Search for the cell housing the specified text and yield its (X, Y) center coordinate. 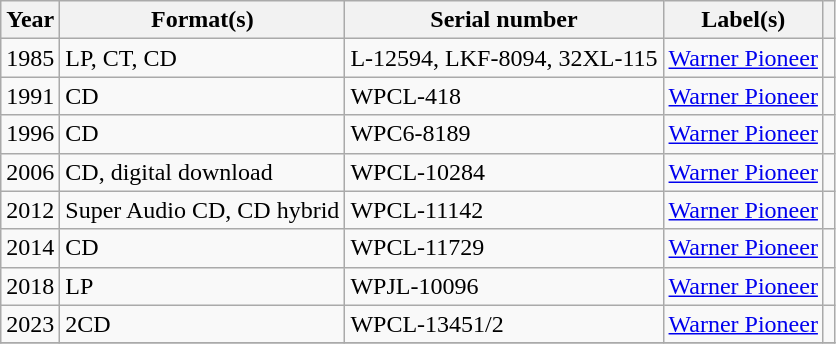
WPCL-418 (504, 96)
Serial number (504, 20)
Super Audio CD, CD hybrid (202, 210)
1991 (30, 96)
LP, CT, CD (202, 58)
Format(s) (202, 20)
Year (30, 20)
WPCL-10284 (504, 172)
WPCL-11142 (504, 210)
2006 (30, 172)
2014 (30, 248)
2018 (30, 286)
2023 (30, 324)
L-12594, LKF-8094, 32XL-115 (504, 58)
1996 (30, 134)
CD, digital download (202, 172)
2012 (30, 210)
WPJL-10096 (504, 286)
Label(s) (743, 20)
WPCL-11729 (504, 248)
WPC6-8189 (504, 134)
2CD (202, 324)
WPCL-13451/2 (504, 324)
LP (202, 286)
1985 (30, 58)
